Return the [x, y] coordinate for the center point of the cell that contains the specified text.  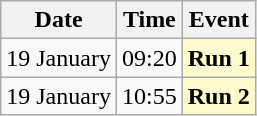
10:55 [149, 96]
09:20 [149, 58]
Event [218, 20]
Run 1 [218, 58]
Date [59, 20]
Time [149, 20]
Run 2 [218, 96]
